Determine the (x, y) coordinate at the center of the cell enclosing the given text.  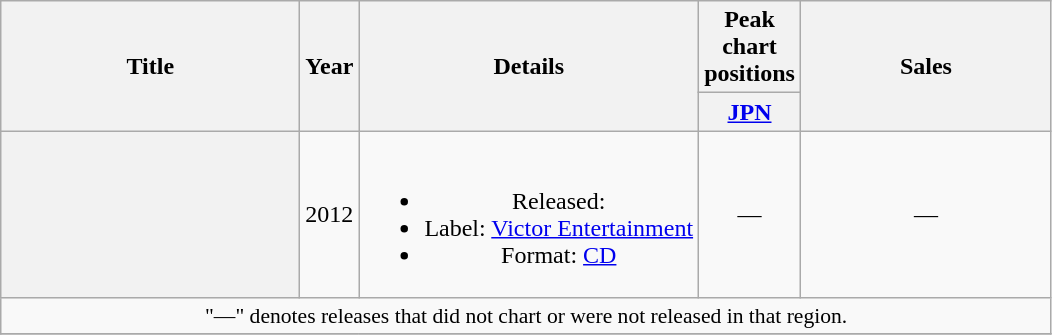
Peak chart positions (750, 47)
Sales (926, 66)
Title (150, 66)
2012 (330, 214)
Released: Label: Victor EntertainmentFormat: CD (529, 214)
"—" denotes releases that did not chart or were not released in that region. (526, 316)
JPN (750, 112)
Year (330, 66)
Details (529, 66)
